Provide the [X, Y] coordinate of the cell's center where the given text is located.  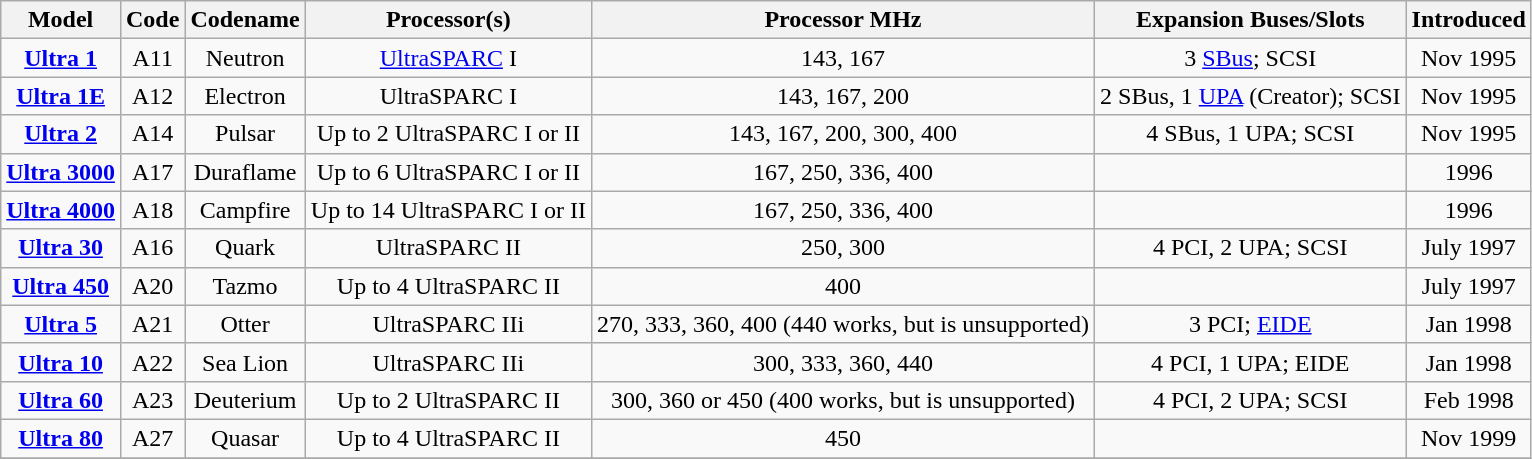
Nov 1999 [1468, 438]
Feb 1998 [1468, 400]
4 PCI, 1 UPA; EIDE [1251, 362]
4 SBus, 1 UPA; SCSI [1251, 134]
A14 [152, 134]
A23 [152, 400]
Ultra 80 [61, 438]
2 SBus, 1 UPA (Creator); SCSI [1251, 96]
3 SBus; SCSI [1251, 58]
Deuterium [245, 400]
Otter [245, 324]
143, 167, 200 [842, 96]
A20 [152, 286]
Ultra 1E [61, 96]
Ultra 3000 [61, 172]
Ultra 2 [61, 134]
Up to 2 UltraSPARC I or II [448, 134]
250, 300 [842, 248]
Ultra 10 [61, 362]
300, 360 or 450 (400 works, but is unsupported) [842, 400]
UltraSPARC II [448, 248]
A12 [152, 96]
Ultra 30 [61, 248]
Quasar [245, 438]
Sea Lion [245, 362]
400 [842, 286]
A18 [152, 210]
A17 [152, 172]
143, 167, 200, 300, 400 [842, 134]
Duraflame [245, 172]
450 [842, 438]
Model [61, 20]
300, 333, 360, 440 [842, 362]
143, 167 [842, 58]
Ultra 1 [61, 58]
A27 [152, 438]
Code [152, 20]
Codename [245, 20]
Pulsar [245, 134]
Up to 6 UltraSPARC I or II [448, 172]
Neutron [245, 58]
A21 [152, 324]
Processor MHz [842, 20]
A16 [152, 248]
A22 [152, 362]
Electron [245, 96]
Tazmo [245, 286]
Processor(s) [448, 20]
Introduced [1468, 20]
Expansion Buses/Slots [1251, 20]
A11 [152, 58]
Up to 14 UltraSPARC I or II [448, 210]
Ultra 450 [61, 286]
Ultra 4000 [61, 210]
Campfire [245, 210]
Ultra 5 [61, 324]
Up to 2 UltraSPARC II [448, 400]
270, 333, 360, 400 (440 works, but is unsupported) [842, 324]
Ultra 60 [61, 400]
3 PCI; EIDE [1251, 324]
Quark [245, 248]
